Capture the cell that displays the provided text and extract its [x, y] central coordinate. 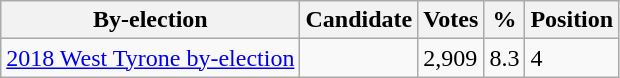
Candidate [359, 20]
8.3 [504, 58]
2018 West Tyrone by-election [150, 58]
% [504, 20]
2,909 [451, 58]
Votes [451, 20]
Position [572, 20]
4 [572, 58]
By-election [150, 20]
